Detect which cell encompasses the target text, then output its [X, Y] center coordinate. 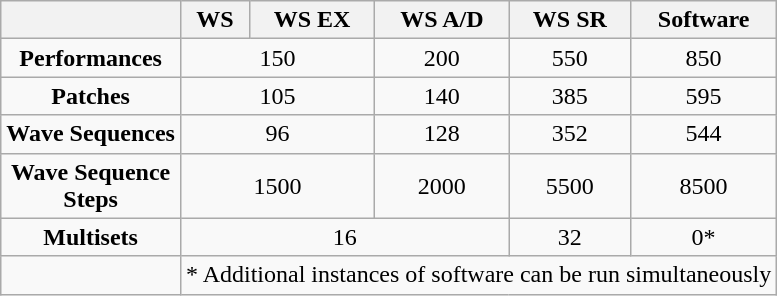
Wave Sequences [91, 134]
96 [277, 134]
WS EX [312, 20]
Software [703, 20]
352 [570, 134]
0* [703, 237]
150 [277, 58]
544 [703, 134]
5500 [570, 186]
WS SR [570, 20]
Wave SequenceSteps [91, 186]
Performances [91, 58]
Patches [91, 96]
* Additional instances of software can be run simultaneously [478, 275]
595 [703, 96]
200 [442, 58]
140 [442, 96]
32 [570, 237]
8500 [703, 186]
385 [570, 96]
550 [570, 58]
128 [442, 134]
850 [703, 58]
1500 [277, 186]
105 [277, 96]
2000 [442, 186]
Multisets [91, 237]
16 [344, 237]
WS A/D [442, 20]
WS [214, 20]
